Extract the (x, y) coordinate from the center of the cell holding the provided text.  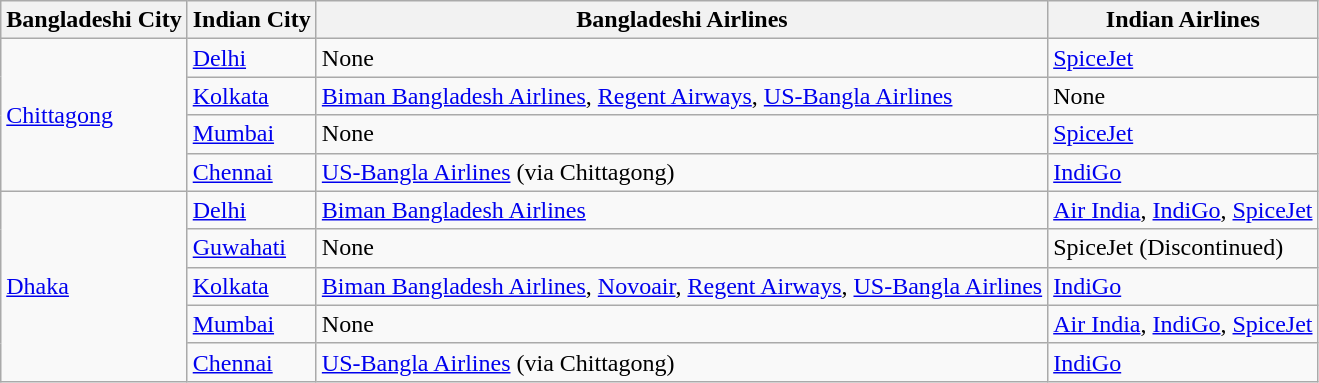
SpiceJet (Discontinued) (1183, 248)
Biman Bangladesh Airlines, Regent Airways, US-Bangla Airlines (682, 96)
Bangladeshi City (94, 20)
Chittagong (94, 115)
Biman Bangladesh Airlines (682, 210)
Biman Bangladesh Airlines, Novoair, Regent Airways, US-Bangla Airlines (682, 286)
Indian Airlines (1183, 20)
Indian City (252, 20)
Bangladeshi Airlines (682, 20)
Guwahati (252, 248)
Dhaka (94, 286)
